Scan for the cell matching the given text and deliver its [x, y] coordinate at center. 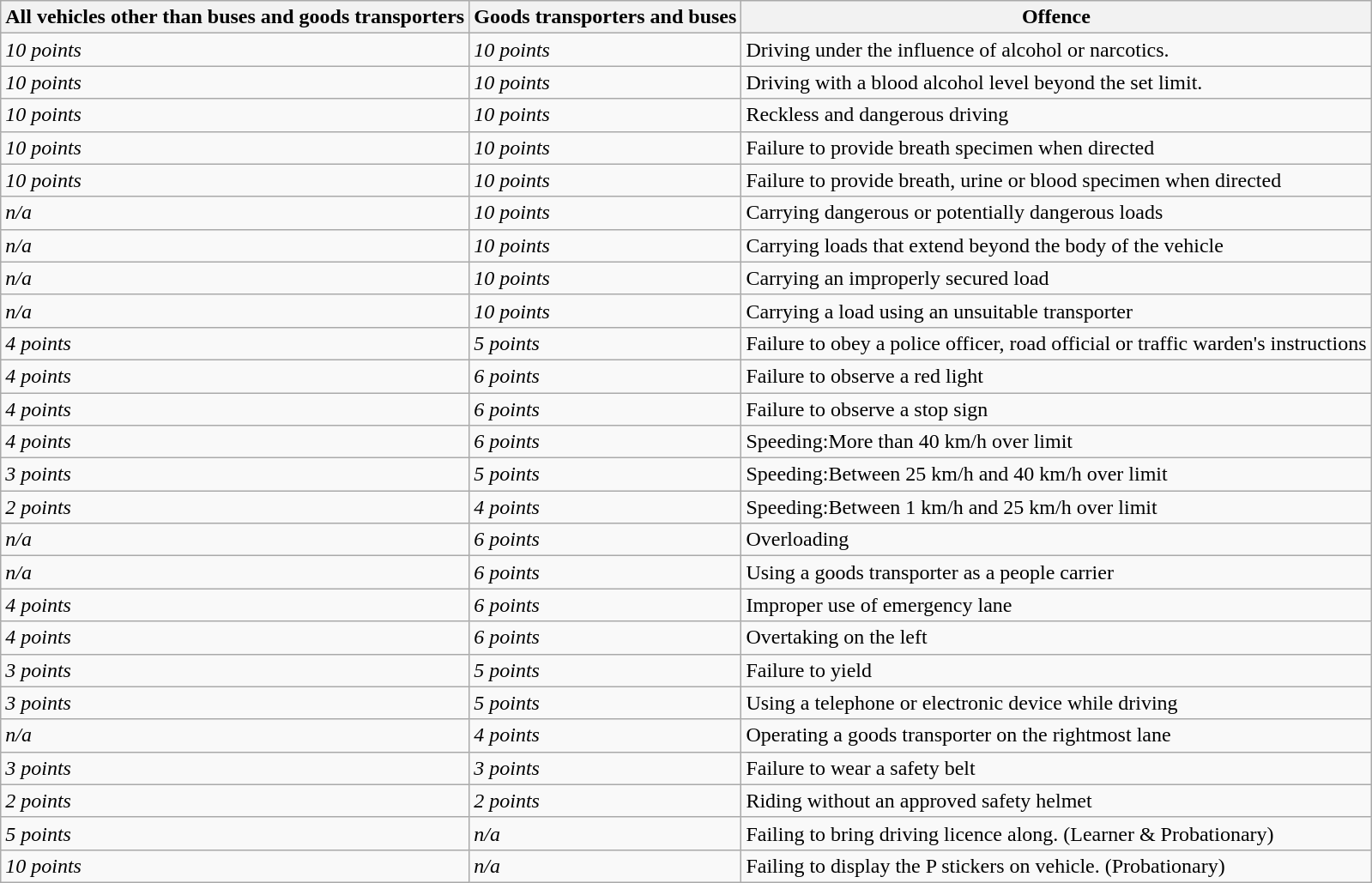
Failing to bring driving licence along. (Learner & Probationary) [1056, 833]
Goods transporters and buses [606, 17]
Offence [1056, 17]
Riding without an approved safety helmet [1056, 801]
Driving with a blood alcohol level beyond the set limit. [1056, 82]
Speeding:More than 40 km/h over limit [1056, 442]
Operating a goods transporter on the rightmost lane [1056, 735]
Failure to wear a safety belt [1056, 768]
Reckless and dangerous driving [1056, 115]
Carrying dangerous or potentially dangerous loads [1056, 213]
Failure to yield [1056, 670]
Improper use of emergency lane [1056, 605]
Failure to provide breath specimen when directed [1056, 148]
Speeding:Between 1 km/h and 25 km/h over limit [1056, 507]
Failure to obey a police officer, road official or traffic warden's instructions [1056, 343]
Failure to observe a stop sign [1056, 409]
Using a telephone or electronic device while driving [1056, 703]
Carrying an improperly secured load [1056, 278]
Overtaking on the left [1056, 638]
Carrying loads that extend beyond the body of the vehicle [1056, 245]
Overloading [1056, 540]
Failure to provide breath, urine or blood specimen when directed [1056, 180]
Using a goods transporter as a people carrier [1056, 572]
All vehicles other than buses and goods transporters [235, 17]
Failing to display the P stickers on vehicle. (Probationary) [1056, 866]
Failure to observe a red light [1056, 376]
Speeding:Between 25 km/h and 40 km/h over limit [1056, 475]
Driving under the influence of alcohol or narcotics. [1056, 50]
Carrying a load using an unsuitable transporter [1056, 311]
